Locate the cell with the specified text and output its [X, Y] center coordinate. 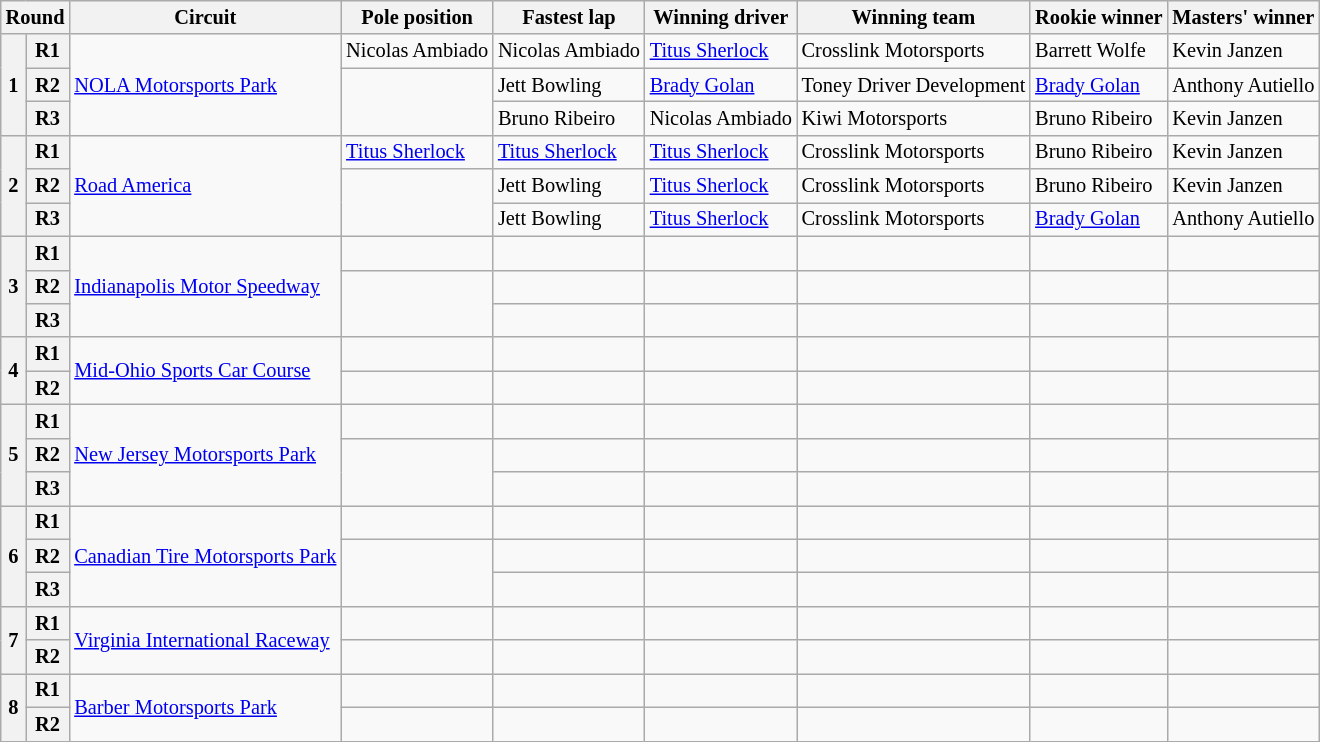
Fastest lap [569, 17]
Road America [205, 186]
New Jersey Motorsports Park [205, 454]
Rookie winner [1098, 17]
4 [14, 370]
Round [36, 17]
8 [14, 706]
Kiwi Motorsports [914, 118]
NOLA Motorsports Park [205, 84]
Circuit [205, 17]
5 [14, 454]
Barber Motorsports Park [205, 706]
2 [14, 186]
Winning driver [721, 17]
1 [14, 84]
3 [14, 286]
Barrett Wolfe [1098, 51]
7 [14, 640]
Indianapolis Motor Speedway [205, 286]
Winning team [914, 17]
Canadian Tire Motorsports Park [205, 556]
Virginia International Raceway [205, 640]
Toney Driver Development [914, 85]
Mid-Ohio Sports Car Course [205, 370]
Pole position [417, 17]
6 [14, 556]
Masters' winner [1243, 17]
